Find where the given text appears and provide that cell's center as (x, y) coordinate. 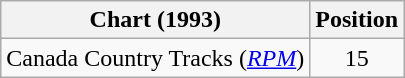
15 (357, 58)
Chart (1993) (156, 20)
Canada Country Tracks (RPM) (156, 58)
Position (357, 20)
